For the text-containing cell, return its midpoint in (X, Y) coordinate format. 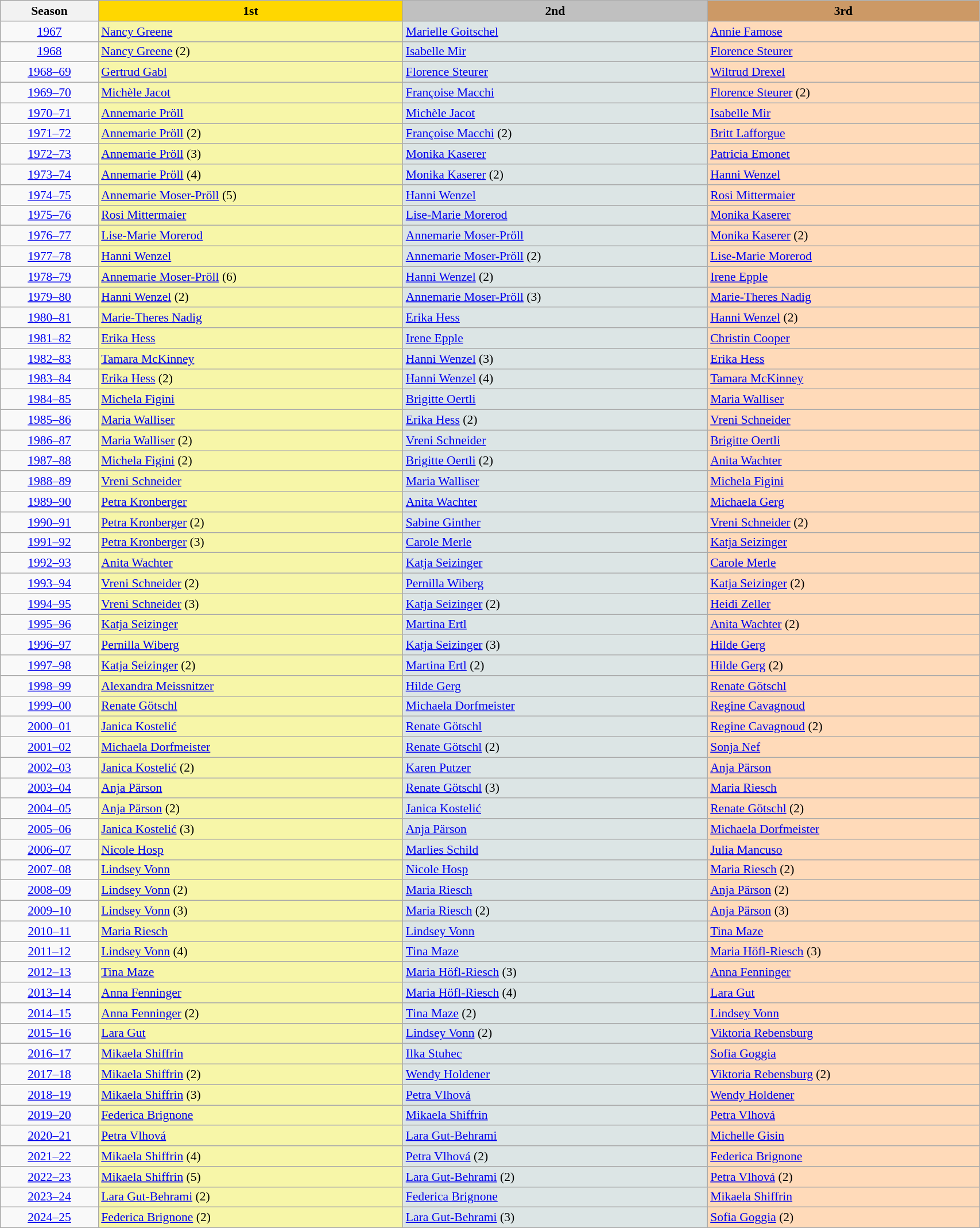
Mikaela Shiffrin (2) (250, 1075)
1974–75 (49, 195)
Annemarie Moser-Pröll (555, 236)
Michaela Gerg (843, 502)
Marielle Goitschel (555, 32)
Annemarie Pröll (4) (250, 175)
Michela Figini (2) (250, 461)
2011–12 (49, 952)
Petra Kronberger (250, 502)
1968 (49, 52)
Julia Mancuso (843, 850)
Regine Cavagnoud (2) (843, 727)
2016–17 (49, 1054)
Karen Putzer (555, 768)
2018–19 (49, 1095)
Anja Pärson (3) (843, 911)
Patricia Emonet (843, 154)
Mikaela Shiffrin (3) (250, 1095)
Marlies Schild (555, 850)
Alexandra Meissnitzer (250, 686)
2020–21 (49, 1136)
Gertrud Gabl (250, 72)
Hanni Wenzel (3) (555, 359)
Sofia Goggia (2) (843, 1218)
1998–99 (49, 686)
Florence Steurer (2) (843, 93)
1975–76 (49, 215)
2003–04 (49, 788)
Lara Gut-Behrami (555, 1136)
1970–71 (49, 113)
2002–03 (49, 768)
Nancy Greene (250, 32)
2023–24 (49, 1197)
2006–07 (49, 850)
Anita Wachter (2) (843, 625)
1980–81 (49, 318)
Petra Kronberger (2) (250, 522)
Ilka Stuhec (555, 1054)
2015–16 (49, 1033)
Annie Famose (843, 32)
2nd (555, 11)
1990–91 (49, 522)
Janica Kostelić (2) (250, 768)
Hanni Wenzel (4) (555, 379)
Lindsey Vonn (3) (250, 911)
Lara Gut-Behrami (3) (555, 1218)
Heidi Zeller (843, 604)
1992–93 (49, 563)
1991–92 (49, 543)
2007–08 (49, 870)
2010–11 (49, 931)
2024–25 (49, 1218)
Michelle Gisin (843, 1136)
Season (49, 11)
1994–95 (49, 604)
1985–86 (49, 420)
1978–79 (49, 277)
2004–05 (49, 809)
2019–20 (49, 1115)
1987–88 (49, 461)
Annemarie Pröll (2) (250, 134)
2014–15 (49, 1013)
1969–70 (49, 93)
Hilde Gerg (2) (843, 665)
Françoise Macchi (2) (555, 134)
Martina Ertl (2) (555, 665)
1971–72 (49, 134)
1984–85 (49, 400)
Martina Ertl (555, 625)
Mikaela Shiffrin (5) (250, 1177)
Lindsey Vonn (4) (250, 952)
Brigitte Oertli (2) (555, 461)
1996–97 (49, 645)
Annemarie Pröll (250, 113)
Regine Cavagnoud (843, 706)
Janica Kostelić (3) (250, 829)
2001–02 (49, 747)
1967 (49, 32)
Maria Höfl-Riesch (4) (555, 993)
Annemarie Pröll (3) (250, 154)
Sonja Nef (843, 747)
1982–83 (49, 359)
Tina Maze (2) (555, 1013)
3rd (843, 11)
Sabine Ginther (555, 522)
Viktoria Rebensburg (2) (843, 1075)
2005–06 (49, 829)
1979–80 (49, 297)
Wiltrud Drexel (843, 72)
2013–14 (49, 993)
Petra Kronberger (3) (250, 543)
1981–82 (49, 338)
1973–74 (49, 175)
Britt Lafforgue (843, 134)
2008–09 (49, 890)
1986–87 (49, 440)
2012–13 (49, 973)
2000–01 (49, 727)
Annemarie Moser-Pröll (5) (250, 195)
2021–22 (49, 1156)
Nancy Greene (2) (250, 52)
1993–94 (49, 584)
1997–98 (49, 665)
2009–10 (49, 911)
1976–77 (49, 236)
1999–00 (49, 706)
1972–73 (49, 154)
1977–78 (49, 257)
1968–69 (49, 72)
Annemarie Moser-Pröll (3) (555, 297)
Annemarie Moser-Pröll (6) (250, 277)
1989–90 (49, 502)
Anna Fenninger (2) (250, 1013)
Christin Cooper (843, 338)
1st (250, 11)
2017–18 (49, 1075)
Sofia Goggia (843, 1054)
2022–23 (49, 1177)
Katja Seizinger (3) (555, 645)
Annemarie Moser-Pröll (2) (555, 257)
Françoise Macchi (555, 93)
1995–96 (49, 625)
Federica Brignone (2) (250, 1218)
1983–84 (49, 379)
Mikaela Shiffrin (4) (250, 1156)
Maria Walliser (2) (250, 440)
1988–89 (49, 482)
Renate Götschl (3) (555, 788)
Viktoria Rebensburg (843, 1033)
Vreni Schneider (3) (250, 604)
